Search for the cell housing the specified text and yield its (x, y) center coordinate. 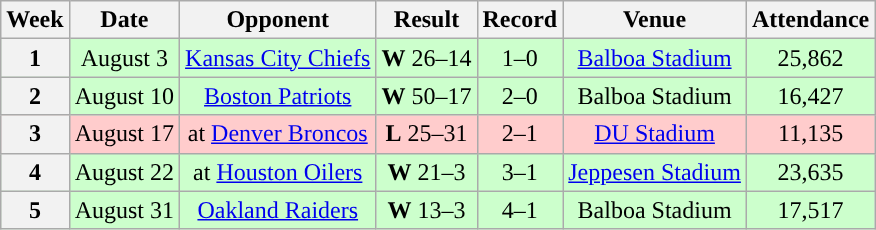
2 (35, 96)
August 17 (124, 134)
W 50–17 (426, 96)
1–0 (520, 58)
L 25–31 (426, 134)
Record (520, 20)
Attendance (810, 20)
2–1 (520, 134)
Boston Patriots (278, 96)
1 (35, 58)
at Denver Broncos (278, 134)
3 (35, 134)
17,517 (810, 210)
16,427 (810, 96)
Oakland Raiders (278, 210)
Week (35, 20)
Date (124, 20)
2–0 (520, 96)
Jeppesen Stadium (655, 172)
5 (35, 210)
Result (426, 20)
25,862 (810, 58)
W 21–3 (426, 172)
DU Stadium (655, 134)
Venue (655, 20)
at Houston Oilers (278, 172)
23,635 (810, 172)
August 3 (124, 58)
4–1 (520, 210)
W 13–3 (426, 210)
3–1 (520, 172)
W 26–14 (426, 58)
4 (35, 172)
Kansas City Chiefs (278, 58)
11,135 (810, 134)
August 22 (124, 172)
August 31 (124, 210)
Opponent (278, 20)
August 10 (124, 96)
